Output the [X, Y] coordinate of the center of the cell containing the given text.  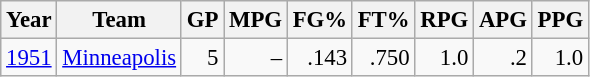
.2 [504, 58]
FT% [384, 20]
.143 [320, 58]
Team [119, 20]
.750 [384, 58]
1951 [29, 58]
FG% [320, 20]
GP [202, 20]
Year [29, 20]
PPG [560, 20]
APG [504, 20]
– [256, 58]
5 [202, 58]
Minneapolis [119, 58]
RPG [444, 20]
MPG [256, 20]
